Extract the [X, Y] coordinate from the center of the cell holding the provided text.  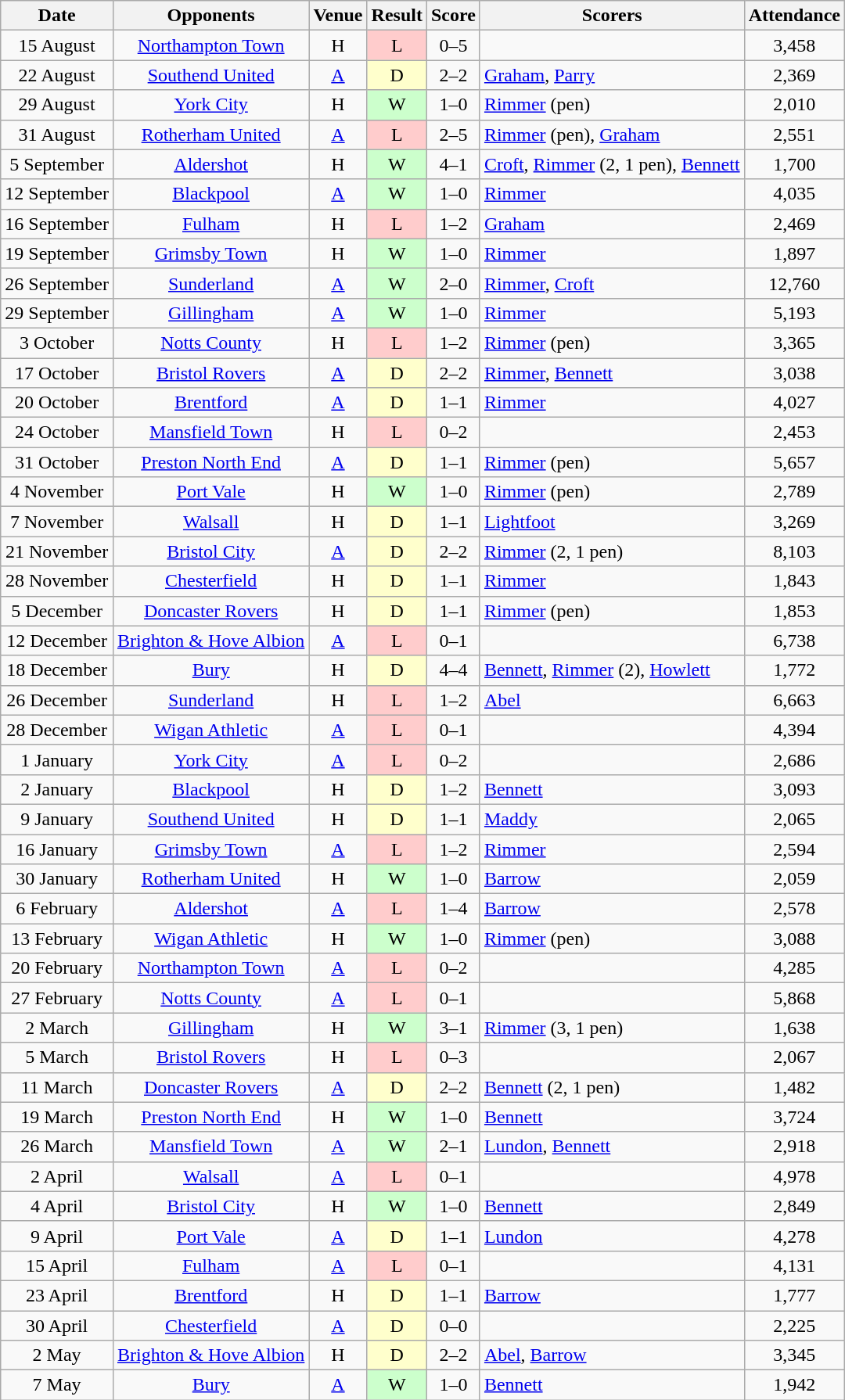
1,843 [794, 581]
2,918 [794, 1147]
3,269 [794, 522]
1,942 [794, 1385]
30 January [57, 879]
4,035 [794, 194]
0–3 [453, 1057]
11 March [57, 1087]
Bennett (2, 1 pen) [612, 1087]
21 November [57, 551]
Bennett, Rimmer (2), Howlett [612, 670]
3 October [57, 343]
3,458 [794, 45]
3,345 [794, 1355]
2–5 [453, 135]
2,369 [794, 75]
1–4 [453, 909]
Rimmer (pen), Graham [612, 135]
2,067 [794, 1057]
31 August [57, 135]
Maddy [612, 819]
7 November [57, 522]
2,551 [794, 135]
Rimmer, Bennett [612, 373]
13 February [57, 939]
3,038 [794, 373]
Lundon, Bennett [612, 1147]
15 August [57, 45]
9 April [57, 1236]
7 May [57, 1385]
Venue [338, 16]
Opponents [210, 16]
4–1 [453, 164]
1,777 [794, 1295]
20 February [57, 968]
Rimmer (2, 1 pen) [612, 551]
Score [453, 16]
2,789 [794, 492]
31 October [57, 462]
12 September [57, 194]
0–5 [453, 45]
Rimmer, Croft [612, 283]
6,663 [794, 700]
1,853 [794, 611]
26 December [57, 700]
22 August [57, 75]
4 April [57, 1206]
29 August [57, 105]
Abel, Barrow [612, 1355]
Scorers [612, 16]
16 January [57, 849]
26 September [57, 283]
Rimmer (3, 1 pen) [612, 1028]
2,469 [794, 224]
0–0 [453, 1326]
4,027 [794, 403]
5,868 [794, 998]
Croft, Rimmer (2, 1 pen), Bennett [612, 164]
Graham [612, 224]
2,686 [794, 759]
16 September [57, 224]
1,772 [794, 670]
28 November [57, 581]
2–1 [453, 1147]
23 April [57, 1295]
1 January [57, 759]
8,103 [794, 551]
2,059 [794, 879]
2 March [57, 1028]
2,010 [794, 105]
2 April [57, 1176]
2 January [57, 789]
4–4 [453, 670]
12,760 [794, 283]
Attendance [794, 16]
Abel [612, 700]
6,738 [794, 641]
2,065 [794, 819]
Lightfoot [612, 522]
Date [57, 16]
12 December [57, 641]
4,131 [794, 1265]
30 April [57, 1326]
2,225 [794, 1326]
24 October [57, 433]
2,578 [794, 909]
29 September [57, 313]
19 September [57, 253]
2,594 [794, 849]
4 November [57, 492]
4,394 [794, 730]
4,285 [794, 968]
3,365 [794, 343]
2–0 [453, 283]
26 March [57, 1147]
1,897 [794, 253]
1,700 [794, 164]
2 May [57, 1355]
19 March [57, 1117]
2,453 [794, 433]
28 December [57, 730]
3,093 [794, 789]
1,638 [794, 1028]
4,978 [794, 1176]
18 December [57, 670]
5 December [57, 611]
6 February [57, 909]
1,482 [794, 1087]
2,849 [794, 1206]
20 October [57, 403]
3–1 [453, 1028]
Graham, Parry [612, 75]
5,193 [794, 313]
5,657 [794, 462]
Result [397, 16]
9 January [57, 819]
15 April [57, 1265]
5 September [57, 164]
Lundon [612, 1236]
5 March [57, 1057]
27 February [57, 998]
17 October [57, 373]
4,278 [794, 1236]
3,088 [794, 939]
3,724 [794, 1117]
